From the cell containing the given text, extract its center point as (x, y) coordinate. 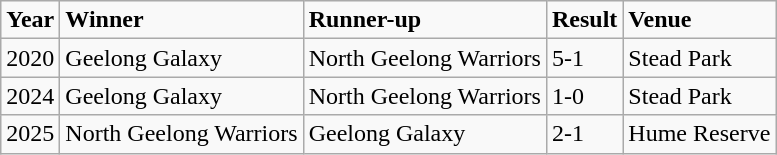
Runner-up (424, 20)
2024 (30, 96)
2-1 (584, 134)
Result (584, 20)
Winner (182, 20)
5-1 (584, 58)
2020 (30, 58)
Venue (700, 20)
Year (30, 20)
Hume Reserve (700, 134)
2025 (30, 134)
1-0 (584, 96)
